Find where the given text appears and provide that cell's center as (x, y) coordinate. 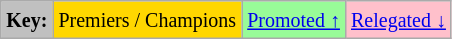
Key: (27, 20)
Relegated ↓ (398, 20)
Promoted ↑ (294, 20)
Premiers / Champions (148, 20)
